Detect which cell encompasses the target text, then output its [x, y] center coordinate. 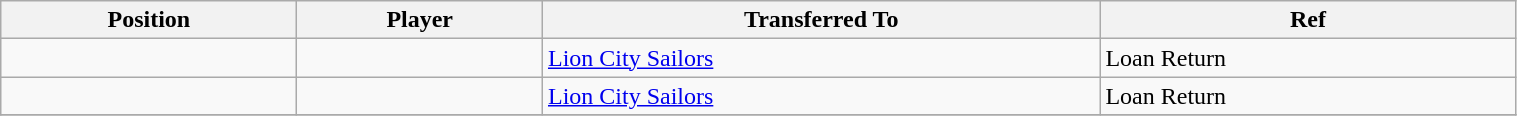
Player [420, 20]
Transferred To [820, 20]
Position [149, 20]
Ref [1308, 20]
